Locate the cell with the specified text and output its (X, Y) center coordinate. 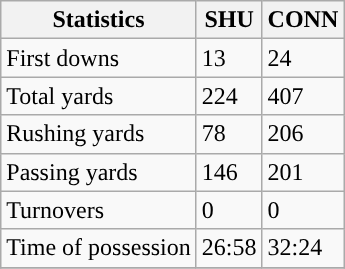
Passing yards (99, 172)
224 (229, 96)
24 (303, 58)
26:58 (229, 248)
Statistics (99, 20)
Time of possession (99, 248)
Total yards (99, 96)
First downs (99, 58)
Rushing yards (99, 134)
13 (229, 58)
SHU (229, 20)
CONN (303, 20)
32:24 (303, 248)
Turnovers (99, 210)
146 (229, 172)
201 (303, 172)
206 (303, 134)
78 (229, 134)
407 (303, 96)
